Pinpoint the cell where the given text exists, returning its (x, y) midpoint coordinate. 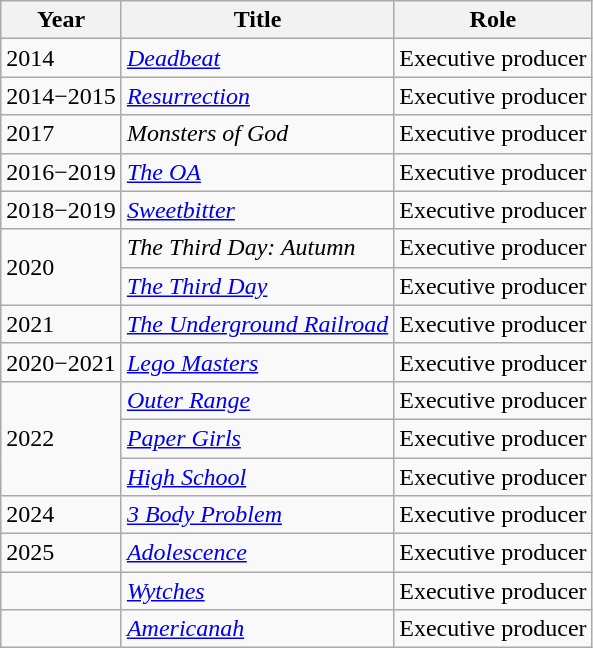
2025 (62, 553)
2014−2015 (62, 96)
Monsters of God (257, 134)
The Third Day: Autumn (257, 248)
2018−2019 (62, 210)
2021 (62, 324)
Wytches (257, 591)
Paper Girls (257, 438)
High School (257, 477)
Lego Masters (257, 362)
Resurrection (257, 96)
Adolescence (257, 553)
Outer Range (257, 400)
3 Body Problem (257, 515)
Sweetbitter (257, 210)
Year (62, 20)
Deadbeat (257, 58)
2020 (62, 267)
2024 (62, 515)
2014 (62, 58)
2020−2021 (62, 362)
Title (257, 20)
The OA (257, 172)
The Third Day (257, 286)
2022 (62, 438)
2016−2019 (62, 172)
2017 (62, 134)
The Underground Railroad (257, 324)
Americanah (257, 629)
Role (493, 20)
